Extract the [x, y] coordinate from the center of the cell holding the provided text.  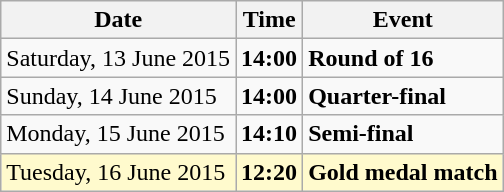
12:20 [270, 172]
Monday, 15 June 2015 [118, 134]
Time [270, 20]
14:10 [270, 134]
Round of 16 [403, 58]
Quarter-final [403, 96]
Sunday, 14 June 2015 [118, 96]
Date [118, 20]
Gold medal match [403, 172]
Semi-final [403, 134]
Event [403, 20]
Saturday, 13 June 2015 [118, 58]
Tuesday, 16 June 2015 [118, 172]
